Pinpoint the cell where the given text exists, returning its [X, Y] midpoint coordinate. 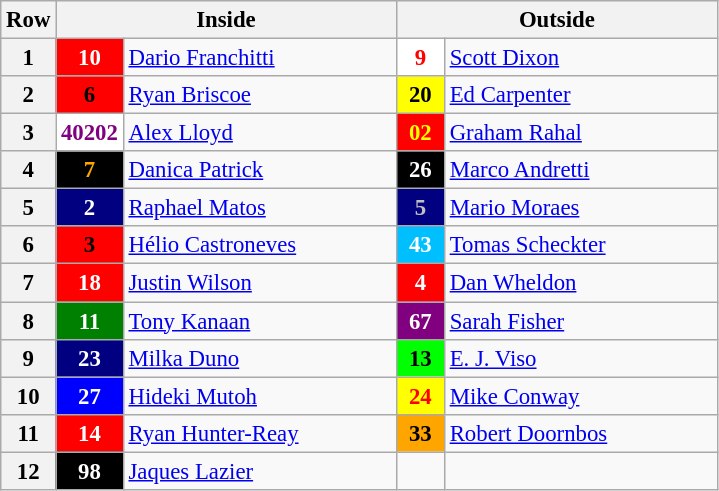
Graham Rahal [580, 133]
E. J. Viso [580, 358]
Jaques Lazier [260, 471]
Ryan Briscoe [260, 95]
26 [420, 170]
33 [420, 433]
Outside [556, 20]
40202 [90, 133]
Alex Lloyd [260, 133]
Ryan Hunter-Reay [260, 433]
Scott Dixon [580, 58]
Justin Wilson [260, 283]
Marco Andretti [580, 170]
98 [90, 471]
Tomas Scheckter [580, 245]
24 [420, 396]
13 [420, 358]
Row [28, 20]
Hideki Mutoh [260, 396]
43 [420, 245]
67 [420, 321]
02 [420, 133]
Sarah Fisher [580, 321]
Tony Kanaan [260, 321]
Mike Conway [580, 396]
1 [28, 58]
Danica Patrick [260, 170]
23 [90, 358]
Hélio Castroneves [260, 245]
Robert Doornbos [580, 433]
Raphael Matos [260, 208]
18 [90, 283]
14 [90, 433]
Ed Carpenter [580, 95]
Dan Wheldon [580, 283]
20 [420, 95]
Dario Franchitti [260, 58]
8 [28, 321]
Milka Duno [260, 358]
27 [90, 396]
Inside [226, 20]
12 [28, 471]
Mario Moraes [580, 208]
